Pinpoint the cell where the given text exists, returning its (X, Y) midpoint coordinate. 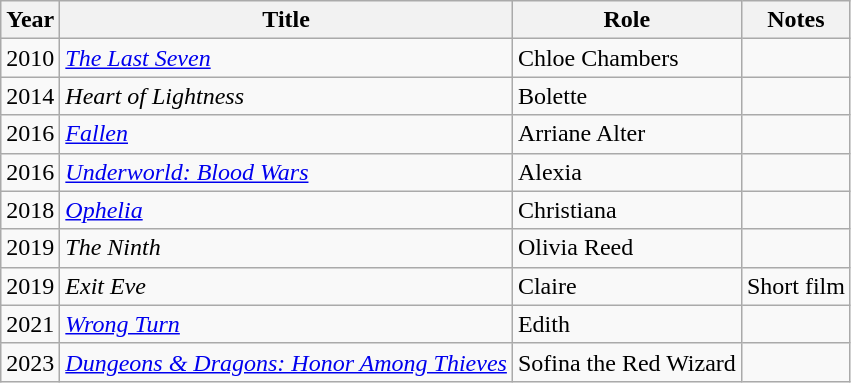
Wrong Turn (286, 324)
Claire (626, 286)
Alexia (626, 172)
2023 (30, 362)
Edith (626, 324)
Notes (796, 20)
Short film (796, 286)
Dungeons & Dragons: Honor Among Thieves (286, 362)
2014 (30, 96)
Christiana (626, 210)
Year (30, 20)
Heart of Lightness (286, 96)
Exit Eve (286, 286)
Role (626, 20)
Title (286, 20)
The Ninth (286, 248)
Arriane Alter (626, 134)
Underworld: Blood Wars (286, 172)
Sofina the Red Wizard (626, 362)
Fallen (286, 134)
Chloe Chambers (626, 58)
Olivia Reed (626, 248)
Bolette (626, 96)
2021 (30, 324)
2018 (30, 210)
The Last Seven (286, 58)
Ophelia (286, 210)
2010 (30, 58)
